Return (x, y) of the center of cell containing provided text 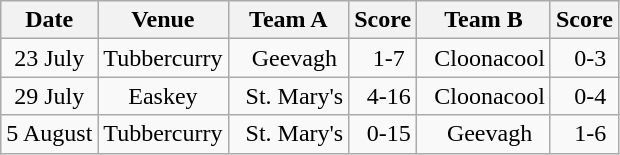
1-6 (584, 134)
Date (50, 20)
Easkey (163, 96)
4-16 (383, 96)
0-15 (383, 134)
Venue (163, 20)
29 July (50, 96)
0-3 (584, 58)
Team A (288, 20)
1-7 (383, 58)
5 August (50, 134)
Team B (484, 20)
0-4 (584, 96)
23 July (50, 58)
